Extract the [x, y] coordinate from the center of the cell holding the provided text.  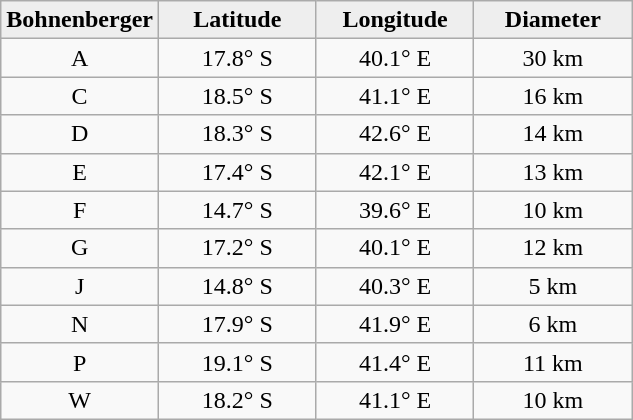
D [80, 134]
39.6° E [395, 210]
13 km [553, 172]
19.1° S [237, 362]
41.9° E [395, 324]
17.4° S [237, 172]
41.4° E [395, 362]
C [80, 96]
Diameter [553, 20]
Bohnenberger [80, 20]
17.8° S [237, 58]
30 km [553, 58]
Latitude [237, 20]
P [80, 362]
F [80, 210]
12 km [553, 248]
18.2° S [237, 400]
16 km [553, 96]
11 km [553, 362]
42.1° E [395, 172]
42.6° E [395, 134]
40.3° E [395, 286]
E [80, 172]
J [80, 286]
N [80, 324]
14 km [553, 134]
6 km [553, 324]
W [80, 400]
G [80, 248]
5 km [553, 286]
18.5° S [237, 96]
14.7° S [237, 210]
A [80, 58]
14.8° S [237, 286]
17.2° S [237, 248]
18.3° S [237, 134]
Longitude [395, 20]
17.9° S [237, 324]
